Return [x, y] of the center of cell containing provided text 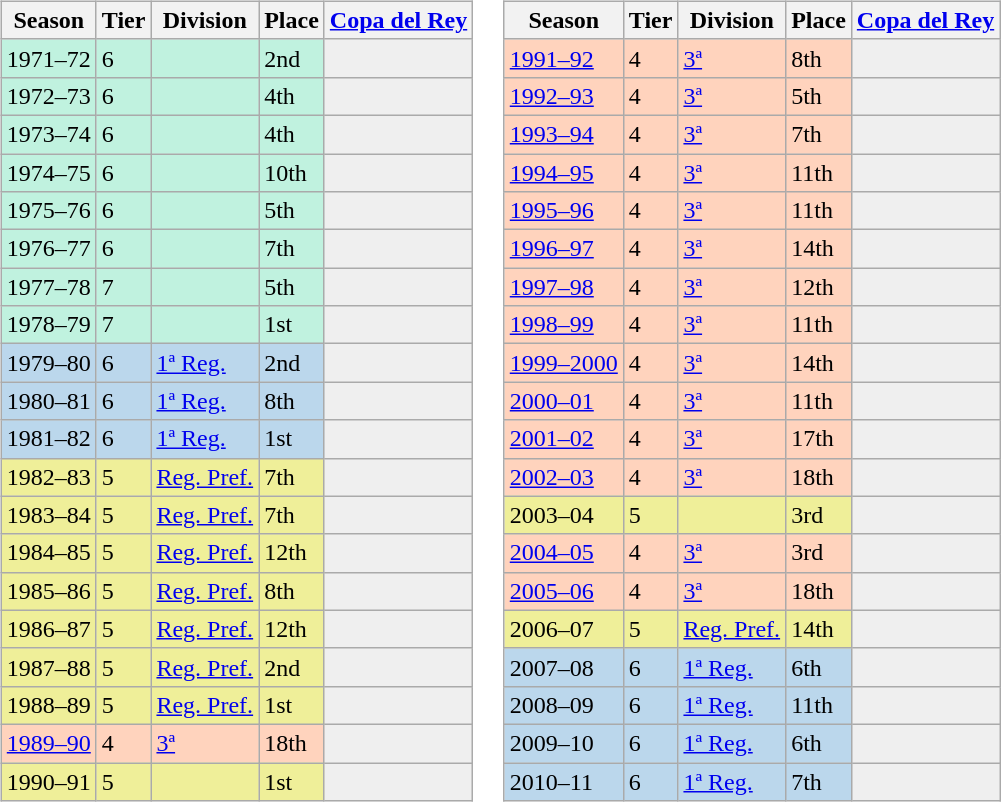
2006–07 [564, 629]
10th [292, 173]
1977–78 [48, 287]
1984–85 [48, 553]
1983–84 [48, 515]
2010–11 [564, 781]
2004–05 [564, 553]
1999–2000 [564, 363]
1985–86 [48, 591]
1998–99 [564, 325]
1992–93 [564, 96]
1995–96 [564, 211]
1979–80 [48, 363]
1976–77 [48, 249]
1993–94 [564, 134]
2001–02 [564, 439]
2005–06 [564, 591]
2000–01 [564, 401]
2009–10 [564, 743]
1990–91 [48, 781]
1972–73 [48, 96]
1989–90 [48, 743]
1997–98 [564, 287]
1991–92 [564, 58]
1978–79 [48, 325]
1981–82 [48, 439]
1988–89 [48, 705]
2003–04 [564, 515]
1986–87 [48, 629]
2007–08 [564, 667]
1971–72 [48, 58]
1982–83 [48, 477]
1973–74 [48, 134]
2002–03 [564, 477]
17th [819, 439]
1980–81 [48, 401]
1974–75 [48, 173]
1987–88 [48, 667]
1975–76 [48, 211]
1994–95 [564, 173]
1996–97 [564, 249]
2008–09 [564, 705]
